Capture the cell that displays the provided text and extract its (X, Y) central coordinate. 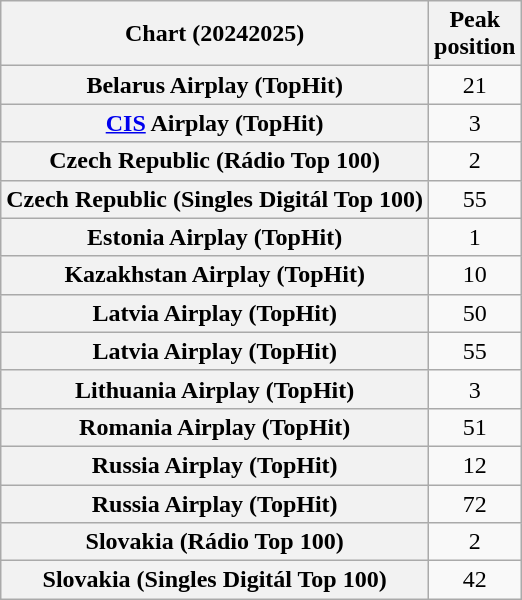
Kazakhstan Airplay (TopHit) (215, 275)
Romania Airplay (TopHit) (215, 427)
50 (475, 313)
21 (475, 85)
Peakposition (475, 34)
Czech Republic (Rádio Top 100) (215, 161)
Czech Republic (Singles Digitál Top 100) (215, 199)
10 (475, 275)
Estonia Airplay (TopHit) (215, 237)
72 (475, 503)
CIS Airplay (TopHit) (215, 123)
Slovakia (Singles Digitál Top 100) (215, 580)
Belarus Airplay (TopHit) (215, 85)
1 (475, 237)
Lithuania Airplay (TopHit) (215, 389)
51 (475, 427)
Chart (20242025) (215, 34)
42 (475, 580)
12 (475, 465)
Slovakia (Rádio Top 100) (215, 542)
